Pinpoint the cell where the given text exists, returning its [x, y] midpoint coordinate. 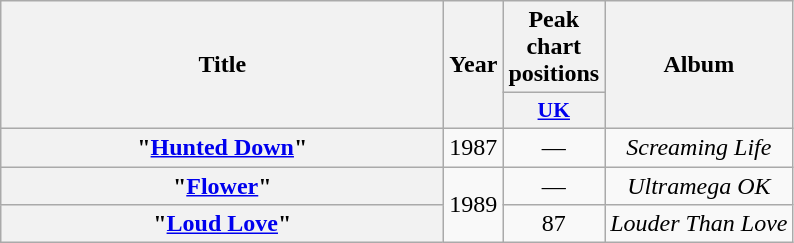
Year [474, 65]
1989 [474, 204]
87 [554, 224]
"Hunted Down" [222, 147]
"Flower" [222, 185]
UK [554, 111]
Ultramega OK [699, 185]
Peak chart positions [554, 47]
Louder Than Love [699, 224]
"Loud Love" [222, 224]
Album [699, 65]
1987 [474, 147]
Screaming Life [699, 147]
Title [222, 65]
